For the text-containing cell, return its midpoint in (x, y) coordinate format. 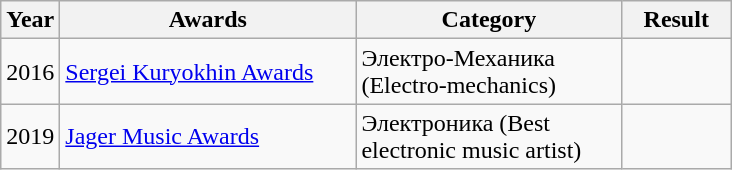
Category (489, 20)
Электроника (Best electronic music artist) (489, 136)
Sergei Kuryokhin Awards (208, 72)
2019 (30, 136)
Year (30, 20)
Result (676, 20)
Awards (208, 20)
2016 (30, 72)
Электро-Механика (Electro-mechanics) (489, 72)
Jager Music Awards (208, 136)
